For the text-containing cell, return its midpoint in (x, y) coordinate format. 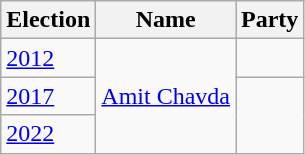
2017 (48, 96)
Party (270, 20)
Name (166, 20)
Election (48, 20)
Amit Chavda (166, 96)
2012 (48, 58)
2022 (48, 134)
